For the text-containing cell, return its midpoint in (X, Y) coordinate format. 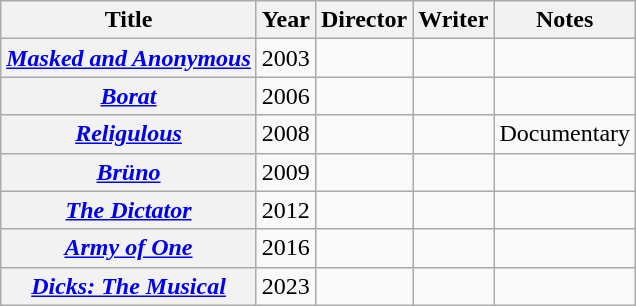
2006 (286, 96)
2012 (286, 210)
Dicks: The Musical (129, 286)
2016 (286, 248)
2008 (286, 134)
Brüno (129, 172)
2003 (286, 58)
2009 (286, 172)
Army of One (129, 248)
Documentary (565, 134)
Year (286, 20)
Religulous (129, 134)
Borat (129, 96)
Notes (565, 20)
2023 (286, 286)
Director (364, 20)
Masked and Anonymous (129, 58)
Title (129, 20)
The Dictator (129, 210)
Writer (454, 20)
